Locate the cell with the specified text and output its (x, y) center coordinate. 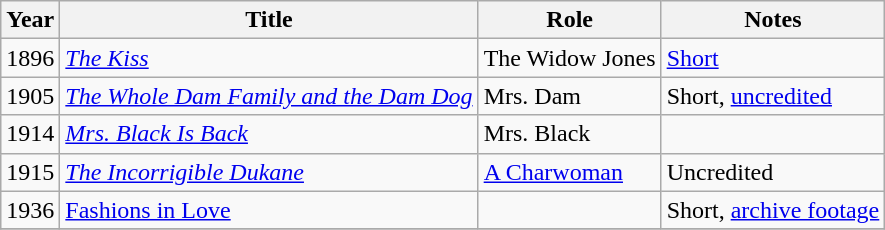
Fashions in Love (269, 210)
Short (773, 58)
Mrs. Black (570, 134)
The Widow Jones (570, 58)
1914 (30, 134)
Notes (773, 20)
1915 (30, 172)
The Whole Dam Family and the Dam Dog (269, 96)
1936 (30, 210)
Short, archive footage (773, 210)
1905 (30, 96)
Short, uncredited (773, 96)
1896 (30, 58)
Year (30, 20)
Mrs. Black Is Back (269, 134)
Mrs. Dam (570, 96)
A Charwoman (570, 172)
The Kiss (269, 58)
Uncredited (773, 172)
The Incorrigible Dukane (269, 172)
Role (570, 20)
Title (269, 20)
